Pinpoint the cell where the given text exists, returning its [x, y] midpoint coordinate. 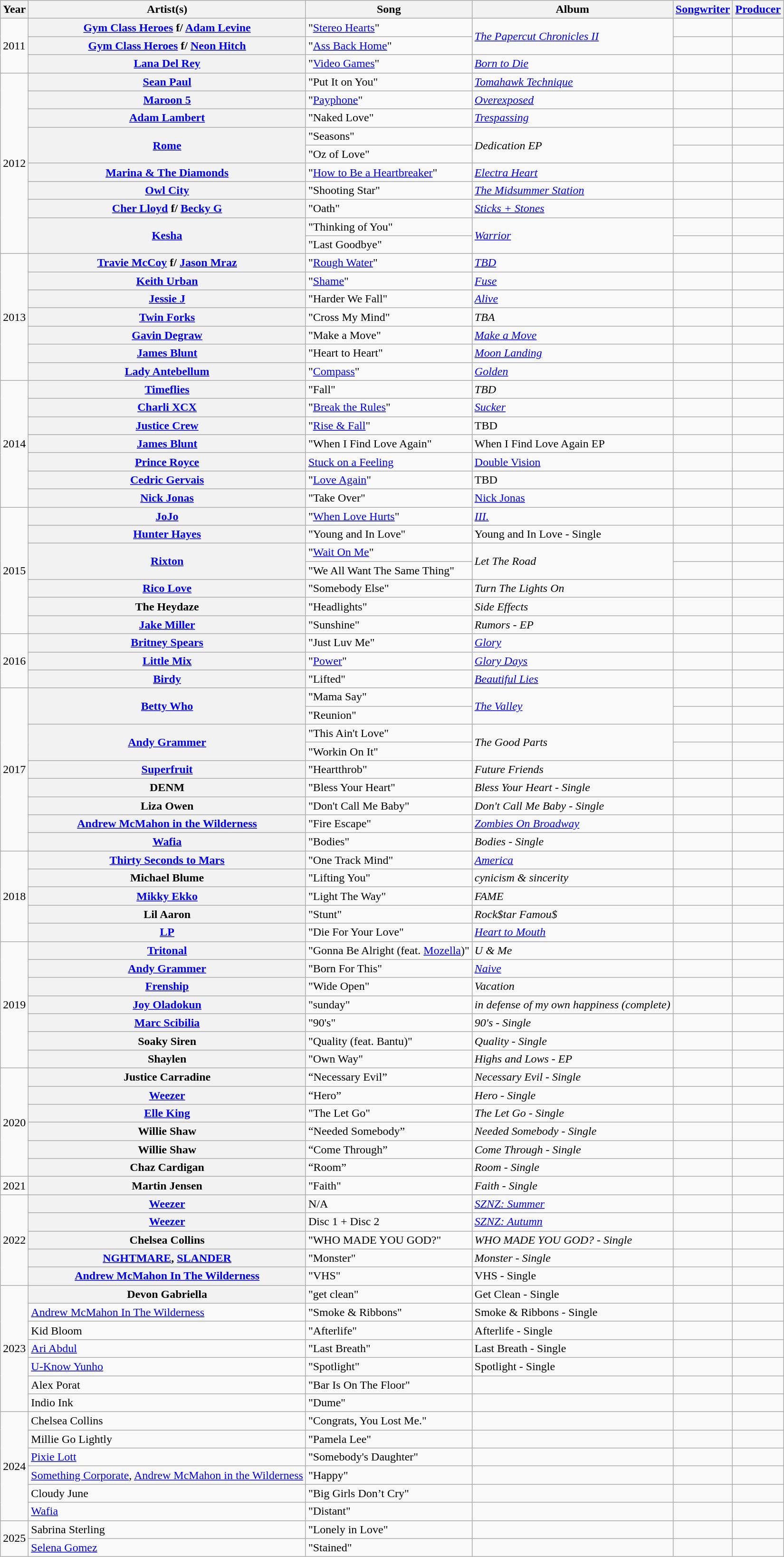
The Good Parts [572, 742]
America [572, 860]
"Young and In Love" [389, 534]
Sabrina Sterling [167, 1529]
Andrew McMahon in the Wilderness [167, 824]
"We All Want The Same Thing" [389, 571]
2024 [14, 1466]
"Pamela Lee" [389, 1439]
WHO MADE YOU GOD? - Single [572, 1240]
Year [14, 10]
Sucker [572, 407]
Thirty Seconds to Mars [167, 860]
"The Let Go" [389, 1113]
"Smoke & Ribbons" [389, 1312]
TBA [572, 317]
Needed Somebody - Single [572, 1131]
Fuse [572, 281]
"WHO MADE YOU GOD?" [389, 1240]
DENM [167, 787]
Born to Die [572, 64]
90's - Single [572, 1023]
2023 [14, 1348]
"Stunt" [389, 914]
"Bar Is On The Floor" [389, 1385]
Smoke & Ribbons - Single [572, 1312]
Charli XCX [167, 407]
2020 [14, 1122]
"Payphone" [389, 100]
2017 [14, 769]
Millie Go Lightly [167, 1439]
Moon Landing [572, 353]
"Light The Way" [389, 896]
Cedric Gervais [167, 480]
Come Through - Single [572, 1150]
Song [389, 10]
"Lonely in Love" [389, 1529]
Shaylen [167, 1059]
"VHS" [389, 1276]
Warrior [572, 236]
"Break the Rules" [389, 407]
SZNZ: Autumn [572, 1222]
"Power" [389, 661]
"Own Way" [389, 1059]
"Don't Call Me Baby" [389, 806]
"Thinking of You" [389, 227]
Timeflies [167, 389]
2025 [14, 1538]
"Naked Love" [389, 118]
Selena Gomez [167, 1547]
Jessie J [167, 299]
Birdy [167, 679]
"Heartthrob" [389, 769]
"Video Games" [389, 64]
"Ass Back Home" [389, 46]
Travie McCoy f/ Jason Mraz [167, 263]
Make a Move [572, 335]
Side Effects [572, 607]
2014 [14, 444]
Sticks + Stones [572, 208]
"When I Find Love Again" [389, 444]
Gavin Degraw [167, 335]
"Last Goodbye" [389, 245]
Lady Antebellum [167, 371]
Joy Oladokun [167, 1005]
Dedication EP [572, 145]
Don't Call Me Baby - Single [572, 806]
2022 [14, 1240]
“Come Through” [389, 1150]
The Valley [572, 706]
Electra Heart [572, 172]
"Put It on You" [389, 82]
Cher Lloyd f/ Becky G [167, 208]
Bless Your Heart - Single [572, 787]
"Wide Open" [389, 986]
“Hero” [389, 1095]
2019 [14, 1005]
"Shooting Star" [389, 190]
U-Know Yunho [167, 1366]
2021 [14, 1186]
"One Track Mind" [389, 860]
Stuck on a Feeling [389, 462]
"Distant" [389, 1511]
Let The Road [572, 561]
Get Clean - Single [572, 1294]
"Rough Water" [389, 263]
III. [572, 516]
Indio Ink [167, 1403]
Album [572, 10]
Marina & The Diamonds [167, 172]
"Lifting You" [389, 878]
"Take Over" [389, 498]
Glory [572, 643]
Mikky Ekko [167, 896]
2015 [14, 570]
"Love Again" [389, 480]
Gym Class Heroes f/ Adam Levine [167, 28]
2018 [14, 896]
"get clean" [389, 1294]
Betty Who [167, 706]
SZNZ: Summer [572, 1204]
"Congrats, You Lost Me." [389, 1421]
NGHTMARE, SLANDER [167, 1258]
Pixie Lott [167, 1457]
Trespassing [572, 118]
"Just Luv Me" [389, 643]
“Room” [389, 1168]
“Needed Somebody” [389, 1131]
Twin Forks [167, 317]
"Stained" [389, 1547]
Frenship [167, 986]
Chaz Cardigan [167, 1168]
"Fire Escape" [389, 824]
Britney Spears [167, 643]
"Big Girls Don’t Cry" [389, 1493]
Naive [572, 968]
Bodies - Single [572, 842]
"Die For Your Love" [389, 932]
Young and In Love - Single [572, 534]
JoJo [167, 516]
Rumors - EP [572, 625]
Gym Class Heroes f/ Neon Hitch [167, 46]
"Last Breath" [389, 1348]
Liza Owen [167, 806]
Kesha [167, 236]
Prince Royce [167, 462]
"Faith" [389, 1186]
"When Love Hurts" [389, 516]
Hero - Single [572, 1095]
"Monster" [389, 1258]
VHS - Single [572, 1276]
Alex Porat [167, 1385]
Afterlife - Single [572, 1330]
Producer [758, 10]
Heart to Mouth [572, 932]
"Quality (feat. Bantu)" [389, 1041]
Monster - Single [572, 1258]
"Rise & Fall" [389, 426]
2016 [14, 661]
Songwriter [703, 10]
Lana Del Rey [167, 64]
Adam Lambert [167, 118]
Rock$tar Famou$ [572, 914]
2012 [14, 164]
N/A [389, 1204]
"Compass" [389, 371]
LP [167, 932]
"Gonna Be Alright (feat. Mozella)" [389, 950]
"Stereo Hearts" [389, 28]
Faith - Single [572, 1186]
"Reunion" [389, 715]
"90's" [389, 1023]
Highs and Lows - EP [572, 1059]
Justice Crew [167, 426]
Sean Paul [167, 82]
Room - Single [572, 1168]
Turn The Lights On [572, 589]
"This Ain't Love" [389, 733]
"Oath" [389, 208]
Rome [167, 145]
U & Me [572, 950]
Artist(s) [167, 10]
Devon Gabriella [167, 1294]
2013 [14, 317]
"Oz of Love" [389, 154]
The Let Go - Single [572, 1113]
Owl City [167, 190]
Rico Love [167, 589]
Superfruit [167, 769]
"Heart to Heart" [389, 353]
"Headlights" [389, 607]
Something Corporate, Andrew McMahon in the Wilderness [167, 1475]
Soaky Siren [167, 1041]
"How to Be a Heartbreaker" [389, 172]
"Sunshine" [389, 625]
Michael Blume [167, 878]
“Necessary Evil” [389, 1077]
Hunter Hayes [167, 534]
FAME [572, 896]
"Dume" [389, 1403]
Disc 1 + Disc 2 [389, 1222]
The Midsummer Station [572, 190]
Alive [572, 299]
cynicism & sincerity [572, 878]
"Lifted" [389, 679]
"Seasons" [389, 136]
Cloudy June [167, 1493]
"Wait On Me" [389, 552]
Glory Days [572, 661]
Golden [572, 371]
Tomahawk Technique [572, 82]
Quality - Single [572, 1041]
"Workin On It" [389, 751]
Keith Urban [167, 281]
Beautiful Lies [572, 679]
in defense of my own happiness (complete) [572, 1005]
"sunday" [389, 1005]
The Heydaze [167, 607]
"Cross My Mind" [389, 317]
Elle King [167, 1113]
Overexposed [572, 100]
"Mama Say" [389, 697]
Justice Carradine [167, 1077]
When I Find Love Again EP [572, 444]
Marc Scibilia [167, 1023]
"Somebody's Daughter" [389, 1457]
2011 [14, 46]
Lil Aaron [167, 914]
Spotlight - Single [572, 1366]
"Somebody Else" [389, 589]
Double Vision [572, 462]
Martin Jensen [167, 1186]
"Fall" [389, 389]
"Bodies" [389, 842]
"Bless Your Heart" [389, 787]
Vacation [572, 986]
Ari Abdul [167, 1348]
Zombies On Broadway [572, 824]
Little Mix [167, 661]
"Shame" [389, 281]
"Happy" [389, 1475]
Future Friends [572, 769]
"Harder We Fall" [389, 299]
Last Breath - Single [572, 1348]
Rixton [167, 561]
Necessary Evil - Single [572, 1077]
"Afterlife" [389, 1330]
Kid Bloom [167, 1330]
Maroon 5 [167, 100]
"Born For This" [389, 968]
Tritonal [167, 950]
The Papercut Chronicles II [572, 37]
"Spotlight" [389, 1366]
"Make a Move" [389, 335]
Jake Miller [167, 625]
